Determine the (x, y) coordinate at the center of the cell enclosing the given text.  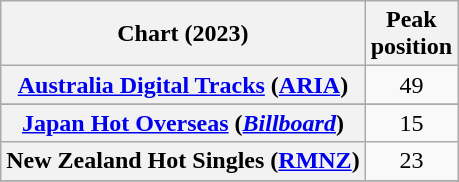
Chart (2023) (183, 34)
Australia Digital Tracks (ARIA) (183, 85)
New Zealand Hot Singles (RMNZ) (183, 161)
Japan Hot Overseas (Billboard) (183, 123)
15 (411, 123)
23 (411, 161)
Peakposition (411, 34)
49 (411, 85)
